Find where the given text appears and provide that cell's center as [x, y] coordinate. 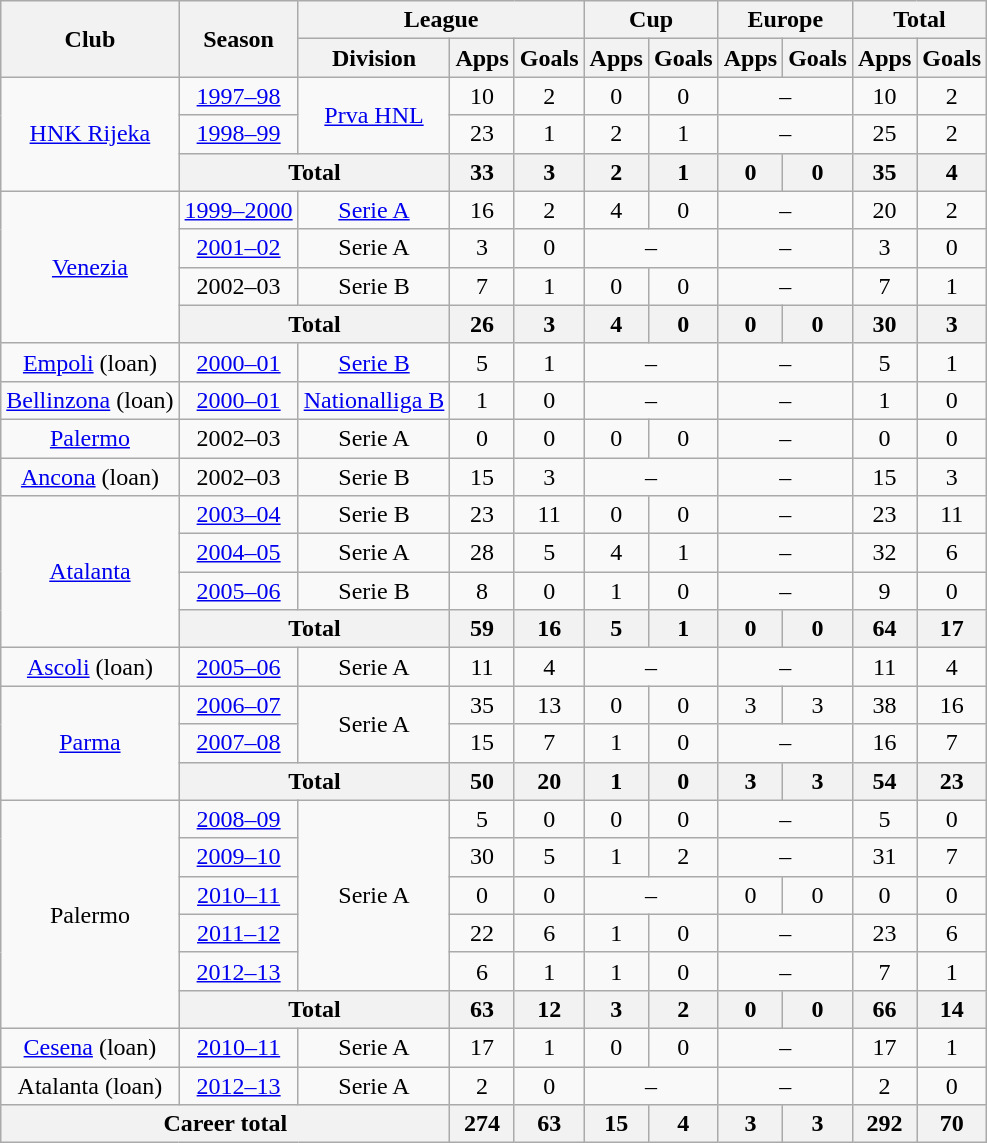
Cup [651, 20]
2003–04 [238, 515]
2008–09 [238, 819]
Ascoli (loan) [90, 667]
Bellinzona (loan) [90, 400]
1999–2000 [238, 210]
1997–98 [238, 96]
31 [884, 857]
Empoli (loan) [90, 362]
Prva HNL [374, 115]
2004–05 [238, 553]
Parma [90, 743]
Nationalliga B [374, 400]
Europe [785, 20]
66 [884, 1009]
32 [884, 553]
292 [884, 1124]
HNK Rijeka [90, 134]
2009–10 [238, 857]
25 [884, 134]
Cesena (loan) [90, 1047]
League [441, 20]
54 [884, 781]
70 [952, 1124]
28 [482, 553]
22 [482, 933]
2011–12 [238, 933]
Club [90, 39]
64 [884, 629]
Division [374, 58]
Atalanta (loan) [90, 1085]
2007–08 [238, 743]
14 [952, 1009]
Venezia [90, 267]
13 [549, 705]
9 [884, 591]
50 [482, 781]
26 [482, 324]
Ancona (loan) [90, 477]
274 [482, 1124]
8 [482, 591]
Atalanta [90, 572]
38 [884, 705]
2001–02 [238, 248]
Season [238, 39]
33 [482, 172]
1998–99 [238, 134]
Career total [226, 1124]
12 [549, 1009]
59 [482, 629]
2006–07 [238, 705]
